For the text-containing cell, return its midpoint in [x, y] coordinate format. 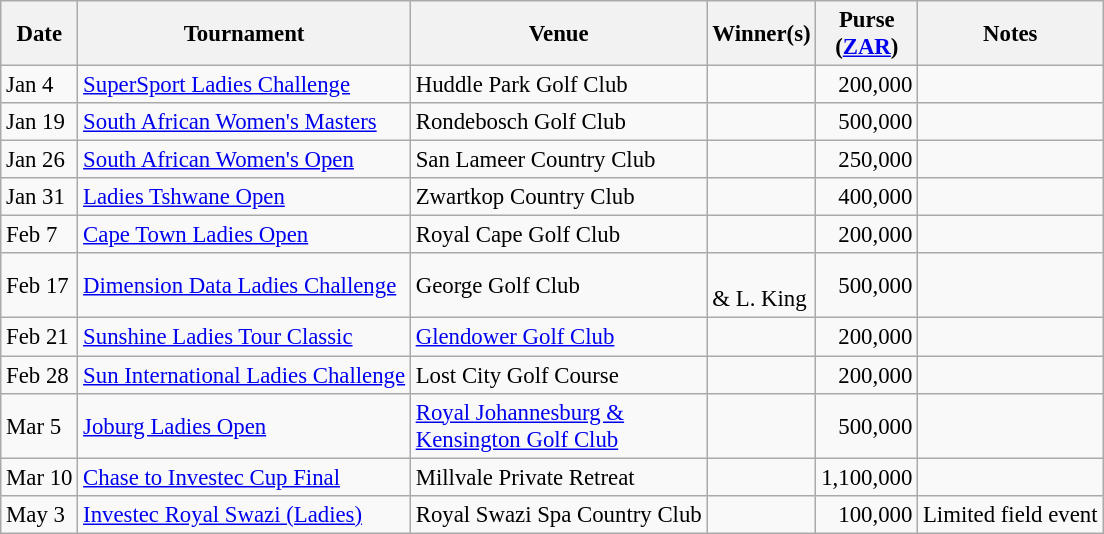
Jan 19 [40, 122]
Ladies Tshwane Open [244, 197]
Royal Johannesburg & Kensington Golf Club [558, 426]
Mar 10 [40, 477]
Feb 7 [40, 235]
Jan 31 [40, 197]
Purse(ZAR) [867, 34]
May 3 [40, 514]
Royal Cape Golf Club [558, 235]
Investec Royal Swazi (Ladies) [244, 514]
SuperSport Ladies Challenge [244, 85]
Limited field event [1010, 514]
100,000 [867, 514]
Jan 26 [40, 160]
Millvale Private Retreat [558, 477]
Sunshine Ladies Tour Classic [244, 337]
Jan 4 [40, 85]
Date [40, 34]
Zwartkop Country Club [558, 197]
Dimension Data Ladies Challenge [244, 286]
Tournament [244, 34]
Huddle Park Golf Club [558, 85]
Chase to Investec Cup Final [244, 477]
Venue [558, 34]
& L. King [762, 286]
1,100,000 [867, 477]
George Golf Club [558, 286]
San Lameer Country Club [558, 160]
Royal Swazi Spa Country Club [558, 514]
400,000 [867, 197]
250,000 [867, 160]
Winner(s) [762, 34]
Glendower Golf Club [558, 337]
Lost City Golf Course [558, 375]
South African Women's Masters [244, 122]
Feb 28 [40, 375]
Mar 5 [40, 426]
Feb 21 [40, 337]
Notes [1010, 34]
Rondebosch Golf Club [558, 122]
Feb 17 [40, 286]
Joburg Ladies Open [244, 426]
Cape Town Ladies Open [244, 235]
South African Women's Open [244, 160]
Sun International Ladies Challenge [244, 375]
